Identify which cell holds the provided text, then report its (x, y) central coordinate. 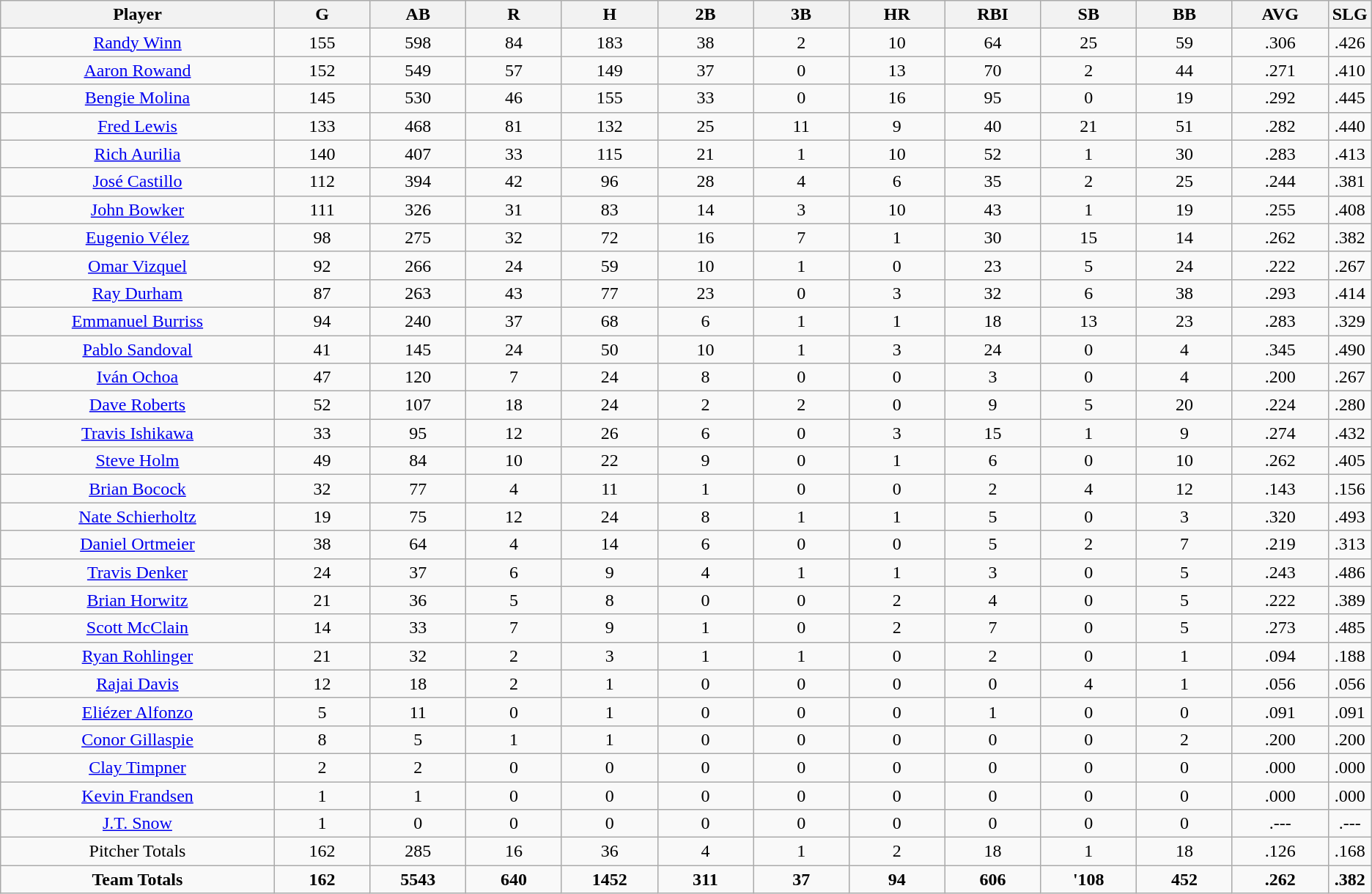
275 (418, 237)
42 (514, 182)
.440 (1350, 126)
Player (138, 15)
.224 (1280, 405)
Emmanuel Burriss (138, 321)
G (322, 15)
AB (418, 15)
468 (418, 126)
Rich Aurilia (138, 154)
'108 (1089, 879)
263 (418, 293)
50 (610, 350)
Kevin Frandsen (138, 795)
.485 (1350, 628)
.243 (1280, 572)
606 (992, 879)
.293 (1280, 293)
Randy Winn (138, 43)
Omar Vizquel (138, 265)
.432 (1350, 433)
44 (1184, 70)
.280 (1350, 405)
311 (705, 879)
111 (322, 210)
.408 (1350, 210)
31 (514, 210)
Travis Denker (138, 572)
394 (418, 182)
68 (610, 321)
.271 (1280, 70)
.168 (1350, 851)
.156 (1350, 489)
.274 (1280, 433)
132 (610, 126)
Pitcher Totals (138, 851)
407 (418, 154)
75 (418, 517)
.282 (1280, 126)
.273 (1280, 628)
Eugenio Vélez (138, 237)
Conor Gillaspie (138, 739)
57 (514, 70)
Travis Ishikawa (138, 433)
Nate Schierholtz (138, 517)
28 (705, 182)
530 (418, 98)
SB (1089, 15)
Team Totals (138, 879)
.490 (1350, 350)
1452 (610, 879)
Clay Timpner (138, 767)
83 (610, 210)
H (610, 15)
120 (418, 377)
.493 (1350, 517)
HR (897, 15)
81 (514, 126)
87 (322, 293)
Fred Lewis (138, 126)
.143 (1280, 489)
70 (992, 70)
.255 (1280, 210)
Eliézer Alfonzo (138, 712)
.426 (1350, 43)
Dave Roberts (138, 405)
SLG (1350, 15)
.405 (1350, 461)
40 (992, 126)
22 (610, 461)
133 (322, 126)
RBI (992, 15)
2B (705, 15)
152 (322, 70)
.313 (1350, 544)
.389 (1350, 600)
.094 (1280, 656)
3B (802, 15)
R (514, 15)
266 (418, 265)
Brian Horwitz (138, 600)
.219 (1280, 544)
140 (322, 154)
598 (418, 43)
Ryan Rohlinger (138, 656)
49 (322, 461)
107 (418, 405)
.381 (1350, 182)
.413 (1350, 154)
Rajai Davis (138, 684)
35 (992, 182)
.292 (1280, 98)
47 (322, 377)
26 (610, 433)
20 (1184, 405)
BB (1184, 15)
.410 (1350, 70)
112 (322, 182)
92 (322, 265)
.445 (1350, 98)
AVG (1280, 15)
183 (610, 43)
.345 (1280, 350)
41 (322, 350)
Scott McClain (138, 628)
.306 (1280, 43)
Brian Bocock (138, 489)
326 (418, 210)
John Bowker (138, 210)
Aaron Rowand (138, 70)
640 (514, 879)
.414 (1350, 293)
Daniel Ortmeier (138, 544)
.320 (1280, 517)
72 (610, 237)
Pablo Sandoval (138, 350)
Steve Holm (138, 461)
Ray Durham (138, 293)
José Castillo (138, 182)
98 (322, 237)
51 (1184, 126)
5543 (418, 879)
.188 (1350, 656)
Bengie Molina (138, 98)
Iván Ochoa (138, 377)
115 (610, 154)
.126 (1280, 851)
285 (418, 851)
96 (610, 182)
J.T. Snow (138, 824)
.486 (1350, 572)
549 (418, 70)
46 (514, 98)
452 (1184, 879)
.244 (1280, 182)
149 (610, 70)
240 (418, 321)
.329 (1350, 321)
